Pinpoint the cell where the given text exists, returning its (X, Y) midpoint coordinate. 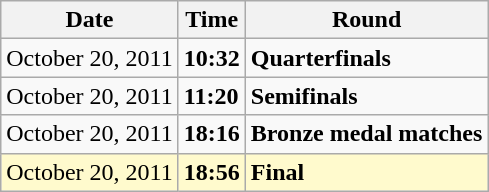
Date (90, 20)
11:20 (212, 96)
Bronze medal matches (366, 134)
Quarterfinals (366, 58)
18:56 (212, 172)
18:16 (212, 134)
Final (366, 172)
10:32 (212, 58)
Time (212, 20)
Semifinals (366, 96)
Round (366, 20)
